Determine the (x, y) coordinate at the center of the cell enclosing the given text.  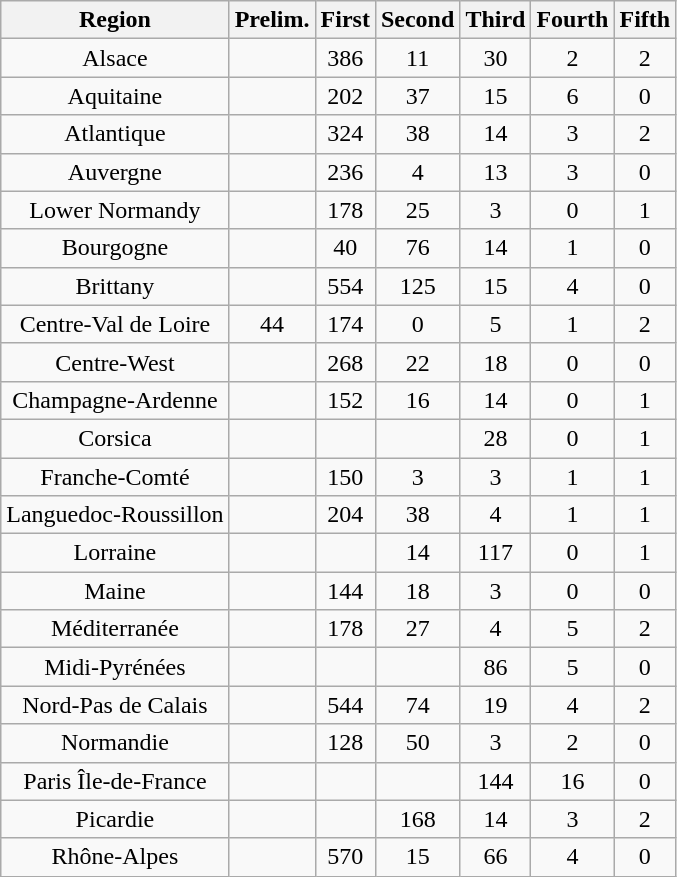
44 (272, 324)
Maine (115, 591)
Normandie (115, 743)
Alsace (115, 58)
Region (115, 20)
11 (417, 58)
Paris Île-de-France (115, 781)
Fourth (572, 20)
Picardie (115, 819)
554 (345, 286)
Auvergne (115, 172)
Atlantique (115, 134)
Centre-Val de Loire (115, 324)
66 (496, 857)
544 (345, 705)
324 (345, 134)
Fifth (645, 20)
Prelim. (272, 20)
86 (496, 667)
37 (417, 96)
Corsica (115, 438)
First (345, 20)
74 (417, 705)
128 (345, 743)
125 (417, 286)
Midi-Pyrénées (115, 667)
150 (345, 477)
570 (345, 857)
Brittany (115, 286)
Franche-Comté (115, 477)
Rhône-Alpes (115, 857)
Lower Normandy (115, 210)
Second (417, 20)
Aquitaine (115, 96)
152 (345, 400)
30 (496, 58)
27 (417, 629)
50 (417, 743)
Méditerranée (115, 629)
6 (572, 96)
19 (496, 705)
Centre-West (115, 362)
168 (417, 819)
28 (496, 438)
174 (345, 324)
236 (345, 172)
268 (345, 362)
76 (417, 248)
202 (345, 96)
Lorraine (115, 553)
13 (496, 172)
117 (496, 553)
22 (417, 362)
Third (496, 20)
Nord-Pas de Calais (115, 705)
25 (417, 210)
40 (345, 248)
Languedoc-Roussillon (115, 515)
386 (345, 58)
Bourgogne (115, 248)
204 (345, 515)
Champagne-Ardenne (115, 400)
